Output the [X, Y] coordinate of the center of the cell containing the given text.  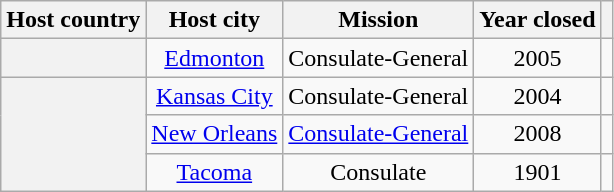
Edmonton [214, 58]
Year closed [538, 20]
Host city [214, 20]
Kansas City [214, 96]
Host country [74, 20]
2008 [538, 134]
Consulate [378, 172]
Tacoma [214, 172]
2004 [538, 96]
2005 [538, 58]
Mission [378, 20]
New Orleans [214, 134]
1901 [538, 172]
